Return (x, y) of the center of cell containing provided text 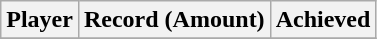
Achieved (323, 20)
Player (40, 20)
Record (Amount) (174, 20)
